Determine the [X, Y] coordinate at the center of the cell enclosing the given text.  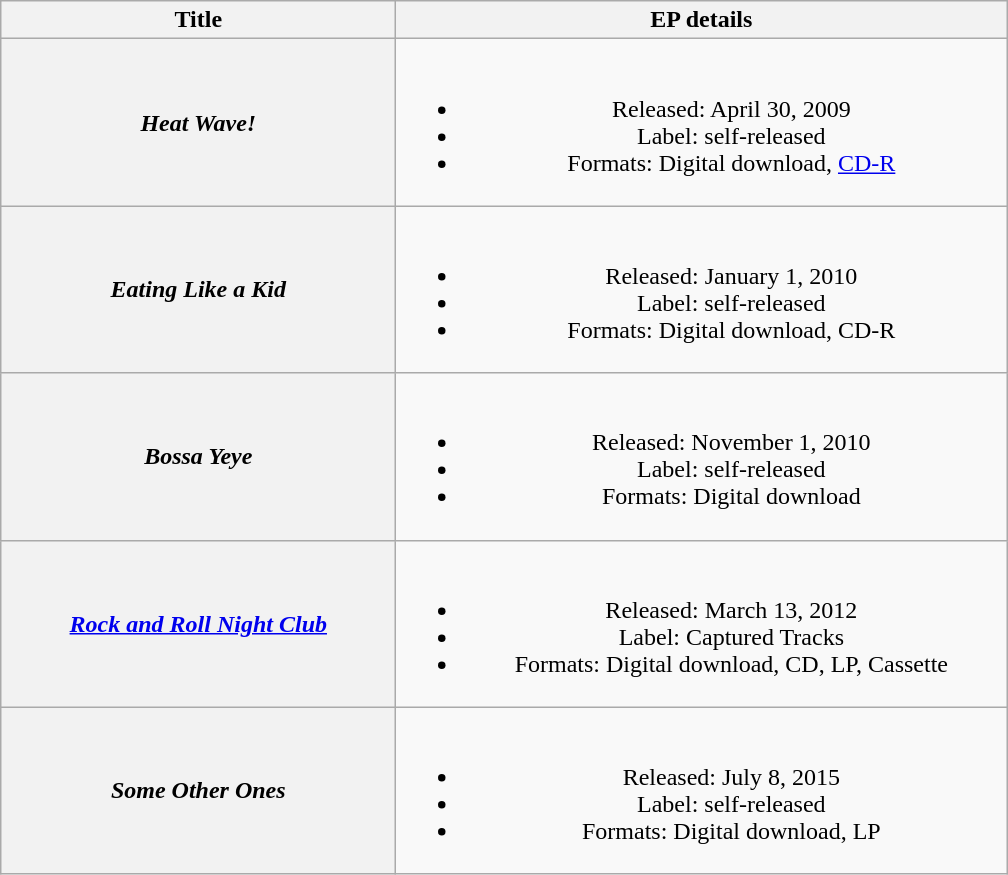
EP details [702, 20]
Released: April 30, 2009 Label: self-releasedFormats: Digital download, CD-R [702, 122]
Rock and Roll Night Club [198, 624]
Title [198, 20]
Heat Wave! [198, 122]
Some Other Ones [198, 790]
Bossa Yeye [198, 456]
Released: November 1, 2010 Label: self-releasedFormats: Digital download [702, 456]
Eating Like a Kid [198, 290]
Released: January 1, 2010 Label: self-releasedFormats: Digital download, CD-R [702, 290]
Released: March 13, 2012 Label: Captured TracksFormats: Digital download, CD, LP, Cassette [702, 624]
Released: July 8, 2015 Label: self-releasedFormats: Digital download, LP [702, 790]
